For the text-containing cell, return its midpoint in [X, Y] coordinate format. 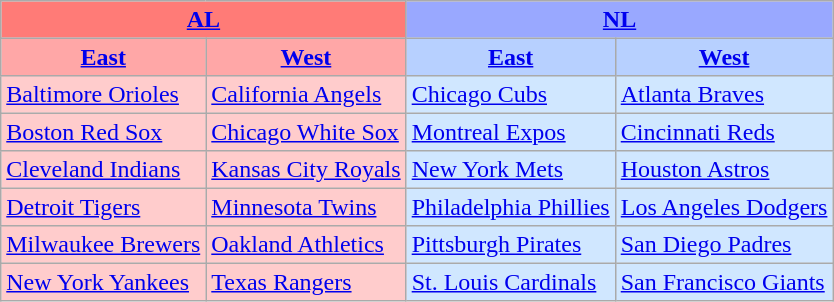
San Francisco Giants [724, 282]
New York Yankees [104, 282]
Houston Astros [724, 170]
Cleveland Indians [104, 170]
Philadelphia Phillies [510, 206]
St. Louis Cardinals [510, 282]
Minnesota Twins [306, 206]
California Angels [306, 94]
Los Angeles Dodgers [724, 206]
Texas Rangers [306, 282]
NL [620, 20]
Cincinnati Reds [724, 132]
Oakland Athletics [306, 244]
Montreal Expos [510, 132]
Milwaukee Brewers [104, 244]
Chicago White Sox [306, 132]
AL [204, 20]
Atlanta Braves [724, 94]
Boston Red Sox [104, 132]
Pittsburgh Pirates [510, 244]
Baltimore Orioles [104, 94]
Chicago Cubs [510, 94]
New York Mets [510, 170]
San Diego Padres [724, 244]
Detroit Tigers [104, 206]
Kansas City Royals [306, 170]
